From the cell containing the given text, extract its center point as (x, y) coordinate. 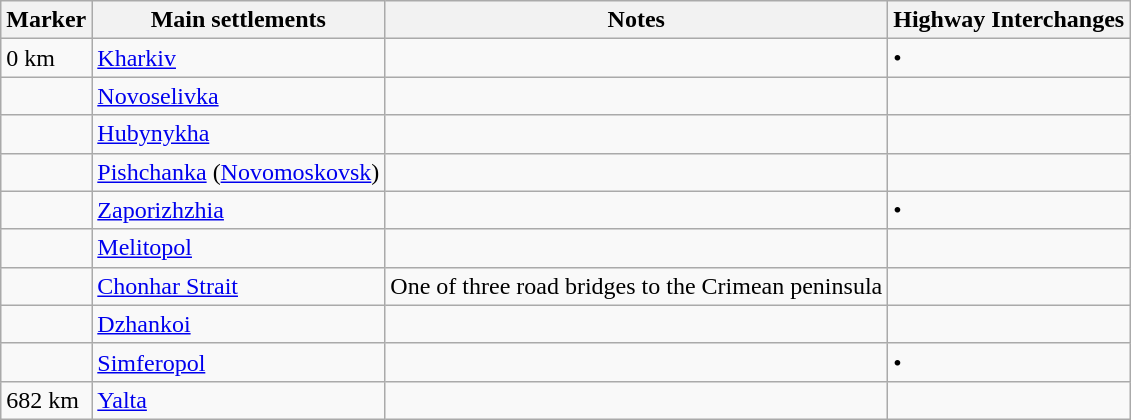
Marker (46, 20)
Zaporizhzhia (238, 210)
One of three road bridges to the Crimean peninsula (636, 286)
Novoselivka (238, 96)
682 km (46, 400)
Main settlements (238, 20)
Notes (636, 20)
Hubynykha (238, 134)
Pishchanka (Novomoskovsk) (238, 172)
Yalta (238, 400)
Highway Interchanges (1009, 20)
0 km (46, 58)
Kharkiv (238, 58)
Simferopol (238, 362)
Dzhankoi (238, 324)
Melitopol (238, 248)
Chonhar Strait (238, 286)
